From the cell containing the given text, extract its center point as (X, Y) coordinate. 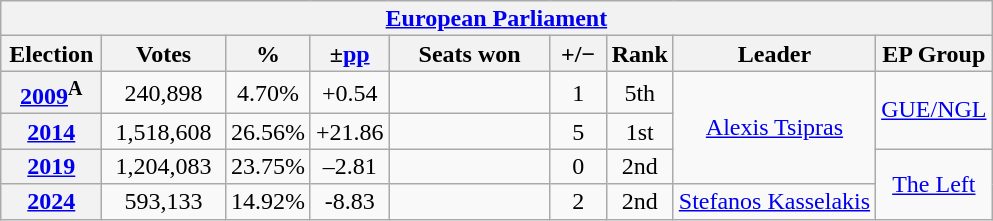
+21.86 (350, 132)
2014 (52, 132)
240,898 (164, 92)
1 (578, 92)
2024 (52, 202)
Stefanos Kasselakis (774, 202)
Election (52, 54)
Votes (164, 54)
±pp (350, 54)
Seats won (470, 54)
EP Group (934, 54)
593,133 (164, 202)
Alexis Tsipras (774, 128)
2019 (52, 166)
23.75% (268, 166)
Leader (774, 54)
1,204,083 (164, 166)
4.70% (268, 92)
Rank (640, 54)
+/− (578, 54)
5 (578, 132)
2 (578, 202)
0 (578, 166)
GUE/NGL (934, 110)
1,518,608 (164, 132)
+0.54 (350, 92)
1st (640, 132)
-8.83 (350, 202)
26.56% (268, 132)
European Parliament (496, 18)
% (268, 54)
5th (640, 92)
–2.81 (350, 166)
14.92% (268, 202)
The Left (934, 184)
2009A (52, 92)
